Determine the [x, y] coordinate at the center of the cell enclosing the given text.  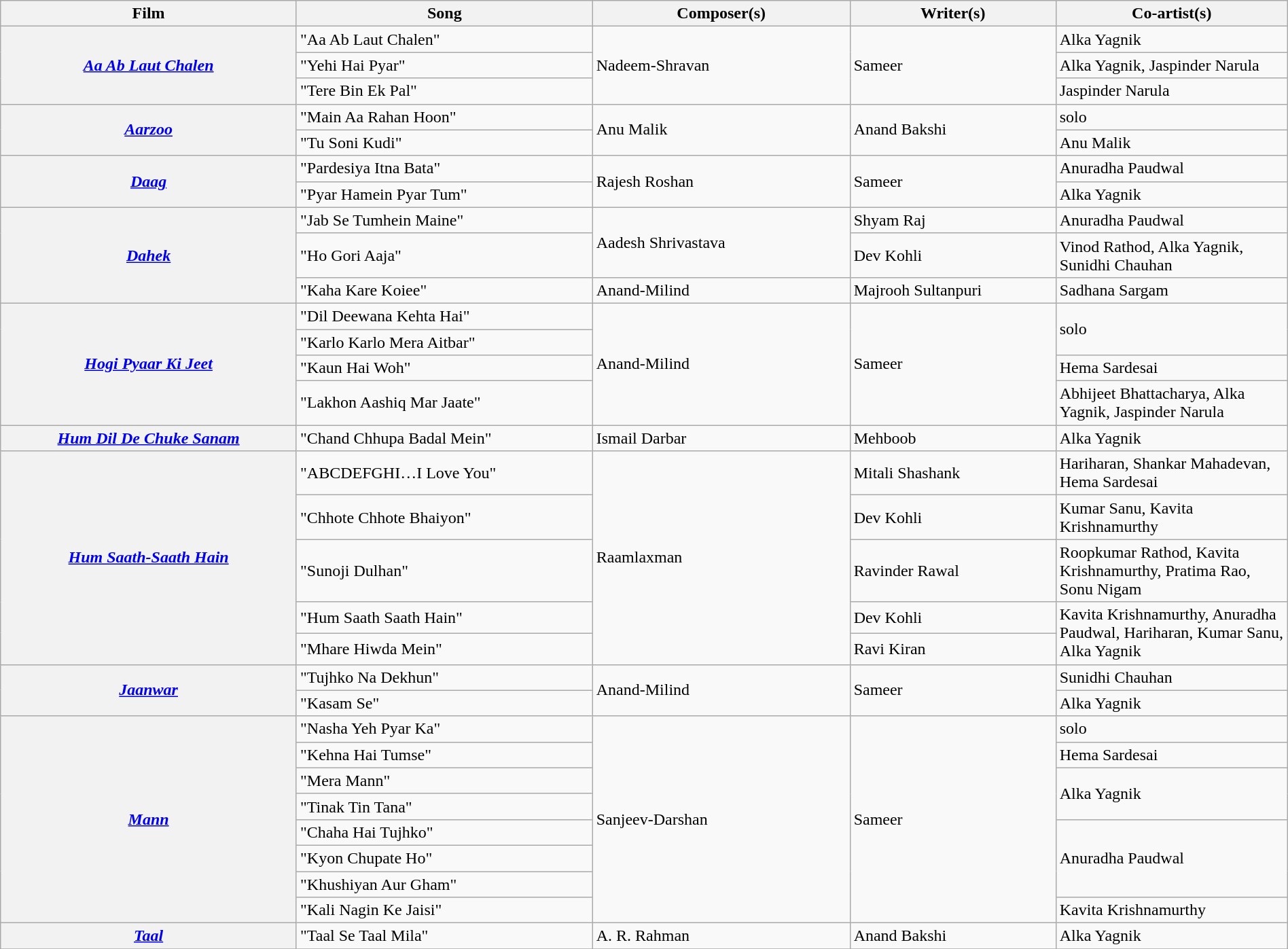
Taal [149, 936]
"Taal Se Taal Mila" [444, 936]
"Kehna Hai Tumse" [444, 755]
"Chaha Hai Tujhko" [444, 832]
"Pardesiya Itna Bata" [444, 168]
Hum Saath-Saath Hain [149, 558]
Aa Ab Laut Chalen [149, 65]
Song [444, 14]
"Jab Se Tumhein Maine" [444, 220]
"Chhote Chhote Bhaiyon" [444, 518]
"Lakhon Aashiq Mar Jaate" [444, 404]
"Nasha Yeh Pyar Ka" [444, 729]
"Tu Soni Kudi" [444, 143]
"Kasam Se" [444, 703]
Shyam Raj [952, 220]
"Karlo Karlo Mera Aitbar" [444, 342]
Kumar Sanu, Kavita Krishnamurthy [1171, 518]
Mann [149, 819]
Rajesh Roshan [721, 181]
A. R. Rahman [721, 936]
"Sunoji Dulhan" [444, 571]
Mehboob [952, 438]
"Yehi Hai Pyar" [444, 65]
"Mera Mann" [444, 781]
Dahek [149, 255]
"Kali Nagin Ke Jaisi" [444, 910]
"Ho Gori Aaja" [444, 255]
"Main Aa Rahan Hoon" [444, 117]
Abhijeet Bhattacharya, Alka Yagnik, Jaspinder Narula [1171, 404]
Nadeem-Shravan [721, 65]
"Chand Chhupa Badal Mein" [444, 438]
Jaanwar [149, 690]
"Hum Saath Saath Hain" [444, 617]
"Mhare Hiwda Mein" [444, 649]
"Aa Ab Laut Chalen" [444, 39]
Vinod Rathod, Alka Yagnik, Sunidhi Chauhan [1171, 255]
Raamlaxman [721, 558]
"Kaha Kare Koiee" [444, 290]
Kavita Krishnamurthy, Anuradha Paudwal, Hariharan, Kumar Sanu, Alka Yagnik [1171, 633]
"Khushiyan Aur Gham" [444, 884]
Mitali Shashank [952, 473]
Roopkumar Rathod, Kavita Krishnamurthy, Pratima Rao, Sonu Nigam [1171, 571]
"Tere Bin Ek Pal" [444, 91]
"Kyon Chupate Ho" [444, 858]
Ravi Kiran [952, 649]
Sadhana Sargam [1171, 290]
"Pyar Hamein Pyar Tum" [444, 194]
Writer(s) [952, 14]
Co-artist(s) [1171, 14]
"ABCDEFGHI…I Love You" [444, 473]
Jaspinder Narula [1171, 91]
Film [149, 14]
Hariharan, Shankar Mahadevan, Hema Sardesai [1171, 473]
Alka Yagnik, Jaspinder Narula [1171, 65]
Aadesh Shrivastava [721, 242]
Ravinder Rawal [952, 571]
Sanjeev-Darshan [721, 819]
Hogi Pyaar Ki Jeet [149, 364]
Composer(s) [721, 14]
"Dil Deewana Kehta Hai" [444, 316]
Daag [149, 181]
Kavita Krishnamurthy [1171, 910]
Hum Dil De Chuke Sanam [149, 438]
Ismail Darbar [721, 438]
Majrooh Sultanpuri [952, 290]
"Tujhko Na Dekhun" [444, 677]
Aarzoo [149, 130]
Sunidhi Chauhan [1171, 677]
"Kaun Hai Woh" [444, 368]
"Tinak Tin Tana" [444, 806]
